Provide the [X, Y] coordinate of the cell's center where the given text is located.  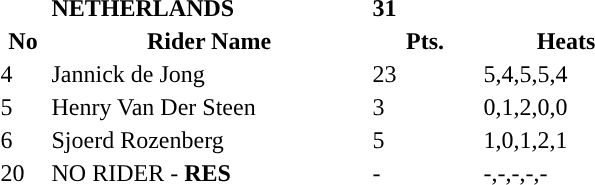
23 [425, 74]
Pts. [425, 41]
Rider Name [209, 41]
Sjoerd Rozenberg [209, 140]
Jannick de Jong [209, 74]
3 [425, 107]
Henry Van Der Steen [209, 107]
5 [425, 140]
